From the cell containing the given text, extract its center point as (x, y) coordinate. 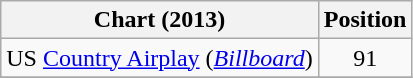
Chart (2013) (160, 20)
US Country Airplay (Billboard) (160, 58)
91 (365, 58)
Position (365, 20)
